Determine the [x, y] coordinate at the center of the cell enclosing the given text.  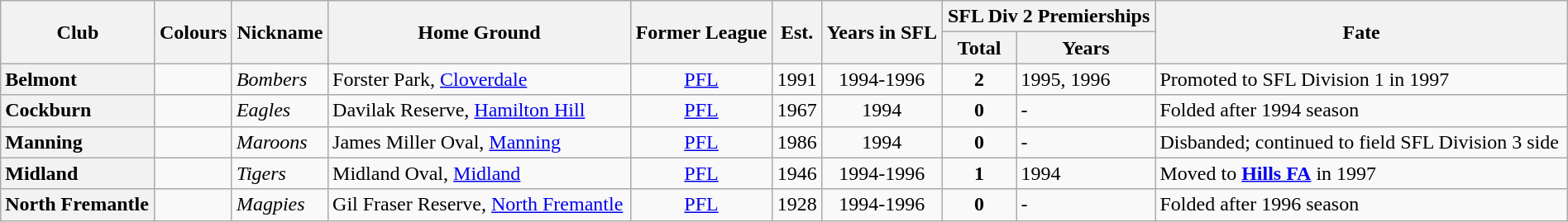
Midland [78, 173]
Davilak Reserve, Hamilton Hill [480, 111]
1946 [797, 173]
1967 [797, 111]
Forster Park, Cloverdale [480, 79]
North Fremantle [78, 205]
1986 [797, 142]
Folded after 1996 season [1361, 205]
Maroons [280, 142]
Midland Oval, Midland [480, 173]
Nickname [280, 32]
Belmont [78, 79]
Home Ground [480, 32]
1928 [797, 205]
Colours [194, 32]
Est. [797, 32]
Years in SFL [882, 32]
SFL Div 2 Premierships [1049, 17]
Former League [701, 32]
Fate [1361, 32]
Promoted to SFL Division 1 in 1997 [1361, 79]
Folded after 1994 season [1361, 111]
Moved to Hills FA in 1997 [1361, 173]
Magpies [280, 205]
Manning [78, 142]
Eagles [280, 111]
1995, 1996 [1086, 79]
1991 [797, 79]
Gil Fraser Reserve, North Fremantle [480, 205]
Tigers [280, 173]
Disbanded; continued to field SFL Division 3 side [1361, 142]
2 [979, 79]
Total [979, 48]
Bombers [280, 79]
Cockburn [78, 111]
James Miller Oval, Manning [480, 142]
Club [78, 32]
Years [1086, 48]
1 [979, 173]
